Return (X, Y) of the center of cell containing provided text 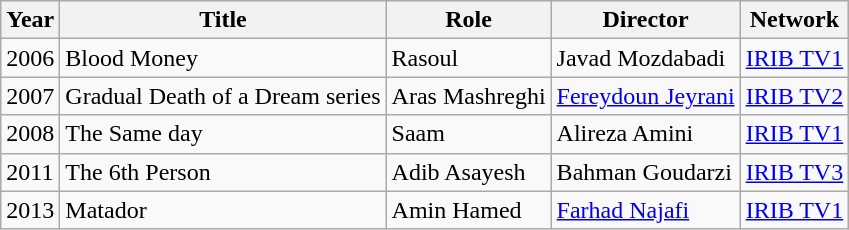
Rasoul (468, 58)
The Same day (223, 134)
Bahman Goudarzi (646, 172)
Farhad Najafi (646, 210)
2007 (30, 96)
Title (223, 20)
Network (794, 20)
Aras Mashreghi (468, 96)
Saam (468, 134)
2008 (30, 134)
Adib Asayesh (468, 172)
Blood Money (223, 58)
2011 (30, 172)
IRIB TV3 (794, 172)
2006 (30, 58)
Amin Hamed (468, 210)
2013 (30, 210)
IRIB TV2 (794, 96)
Alireza Amini (646, 134)
Director (646, 20)
Fereydoun Jeyrani (646, 96)
Javad Mozdabadi (646, 58)
Year (30, 20)
The 6th Person (223, 172)
Gradual Death of a Dream series (223, 96)
Role (468, 20)
Matador (223, 210)
